Search for the cell housing the specified text and yield its [x, y] center coordinate. 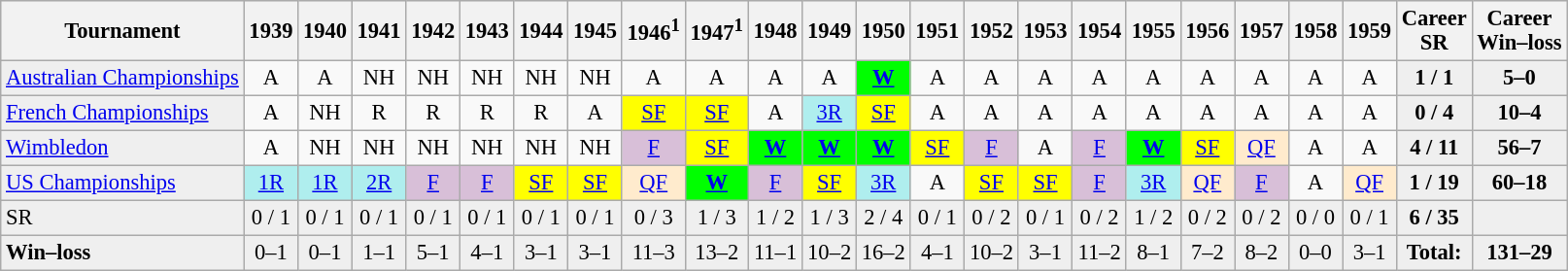
CareerSR [1434, 31]
2R [379, 183]
11–1 [775, 253]
5–0 [1519, 78]
1956 [1208, 31]
1952 [992, 31]
1949 [830, 31]
1957 [1262, 31]
13–2 [717, 253]
2 / 4 [883, 218]
US Championships [122, 183]
8–2 [1262, 253]
11–2 [1100, 253]
1–1 [379, 253]
1954 [1100, 31]
French Championships [122, 113]
1 / 19 [1434, 183]
1941 [379, 31]
1 / 1 [1434, 78]
1959 [1370, 31]
7–2 [1208, 253]
1950 [883, 31]
1955 [1153, 31]
Win–loss [122, 253]
60–18 [1519, 183]
4 / 11 [1434, 148]
19471 [717, 31]
0 / 3 [653, 218]
10–4 [1519, 113]
1940 [325, 31]
11–3 [653, 253]
CareerWin–loss [1519, 31]
19461 [653, 31]
131–29 [1519, 253]
0 / 4 [1434, 113]
Australian Championships [122, 78]
0 / 0 [1315, 218]
Wimbledon [122, 148]
Tournament [122, 31]
1951 [937, 31]
5–1 [433, 253]
1942 [433, 31]
1958 [1315, 31]
1953 [1045, 31]
1945 [596, 31]
16–2 [883, 253]
6 / 35 [1434, 218]
Total: [1434, 253]
0–0 [1315, 253]
8–1 [1153, 253]
1944 [541, 31]
SR [122, 218]
1948 [775, 31]
1939 [271, 31]
56–7 [1519, 148]
1943 [487, 31]
